Locate the cell with the specified text and output its [x, y] center coordinate. 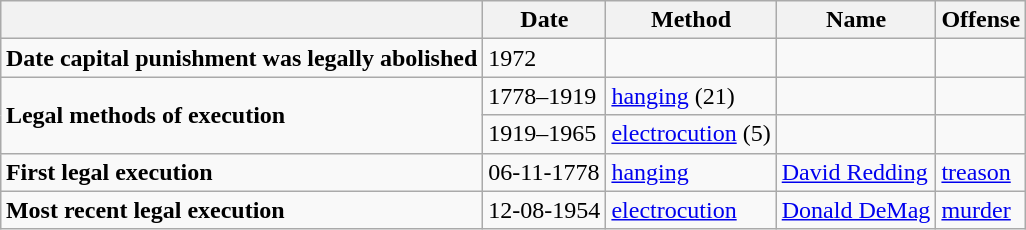
Date [544, 20]
treason [981, 172]
electrocution (5) [691, 134]
1972 [544, 58]
First legal execution [241, 172]
hanging (21) [691, 96]
murder [981, 210]
1778–1919 [544, 96]
06-11-1778 [544, 172]
David Redding [856, 172]
Donald DeMag [856, 210]
Legal methods of execution [241, 115]
Most recent legal execution [241, 210]
1919–1965 [544, 134]
12-08-1954 [544, 210]
electrocution [691, 210]
Name [856, 20]
Method [691, 20]
Offense [981, 20]
Date capital punishment was legally abolished [241, 58]
hanging [691, 172]
